Output the (x, y) coordinate of the center of the cell containing the given text.  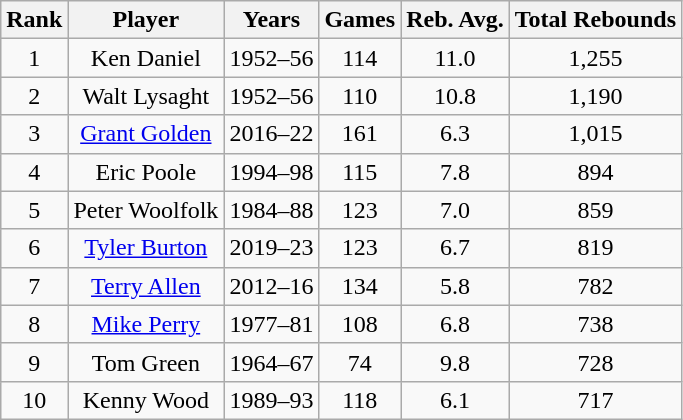
Kenny Wood (146, 400)
894 (595, 172)
738 (595, 324)
6.1 (456, 400)
11.0 (456, 58)
717 (595, 400)
2012–16 (272, 286)
10.8 (456, 96)
Tom Green (146, 362)
2019–23 (272, 248)
1989–93 (272, 400)
Reb. Avg. (456, 20)
5.8 (456, 286)
1964–67 (272, 362)
Mike Perry (146, 324)
5 (34, 210)
7.0 (456, 210)
819 (595, 248)
118 (360, 400)
Grant Golden (146, 134)
Eric Poole (146, 172)
9 (34, 362)
Walt Lysaght (146, 96)
10 (34, 400)
728 (595, 362)
1984–88 (272, 210)
Terry Allen (146, 286)
Ken Daniel (146, 58)
108 (360, 324)
6 (34, 248)
1,015 (595, 134)
859 (595, 210)
Games (360, 20)
8 (34, 324)
6.8 (456, 324)
134 (360, 286)
6.3 (456, 134)
782 (595, 286)
1 (34, 58)
161 (360, 134)
Rank (34, 20)
3 (34, 134)
Peter Woolfolk (146, 210)
9.8 (456, 362)
6.7 (456, 248)
1,190 (595, 96)
1,255 (595, 58)
115 (360, 172)
Tyler Burton (146, 248)
74 (360, 362)
4 (34, 172)
1994–98 (272, 172)
Player (146, 20)
7.8 (456, 172)
7 (34, 286)
2016–22 (272, 134)
2 (34, 96)
Years (272, 20)
1977–81 (272, 324)
Total Rebounds (595, 20)
110 (360, 96)
114 (360, 58)
